Return [X, Y] of the center of cell containing provided text 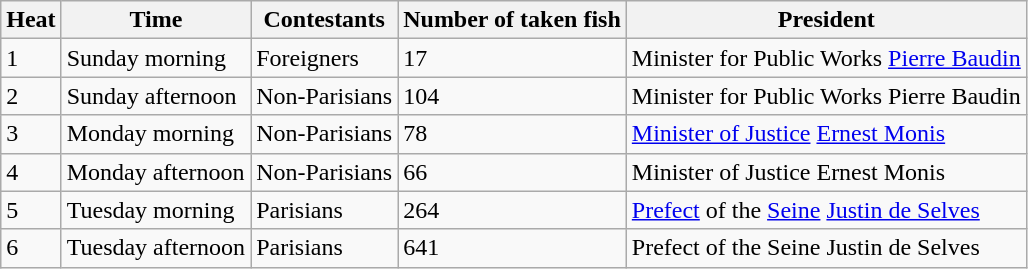
Foreigners [324, 58]
Sunday morning [156, 58]
Tuesday afternoon [156, 248]
4 [31, 172]
6 [31, 248]
66 [512, 172]
78 [512, 134]
264 [512, 210]
Number of taken fish [512, 20]
Monday morning [156, 134]
President [826, 20]
Monday afternoon [156, 172]
3 [31, 134]
1 [31, 58]
Contestants [324, 20]
104 [512, 96]
5 [31, 210]
Tuesday morning [156, 210]
2 [31, 96]
Heat [31, 20]
Sunday afternoon [156, 96]
641 [512, 248]
17 [512, 58]
Time [156, 20]
